Scan for the cell matching the given text and deliver its [X, Y] coordinate at center. 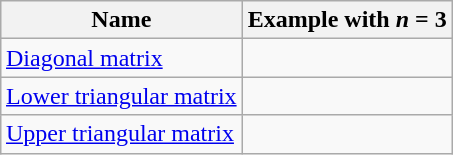
Upper triangular matrix [121, 134]
Name [121, 20]
Diagonal matrix [121, 58]
Lower triangular matrix [121, 96]
Example with n = 3 [347, 20]
